Scan for the cell matching the given text and deliver its (X, Y) coordinate at center. 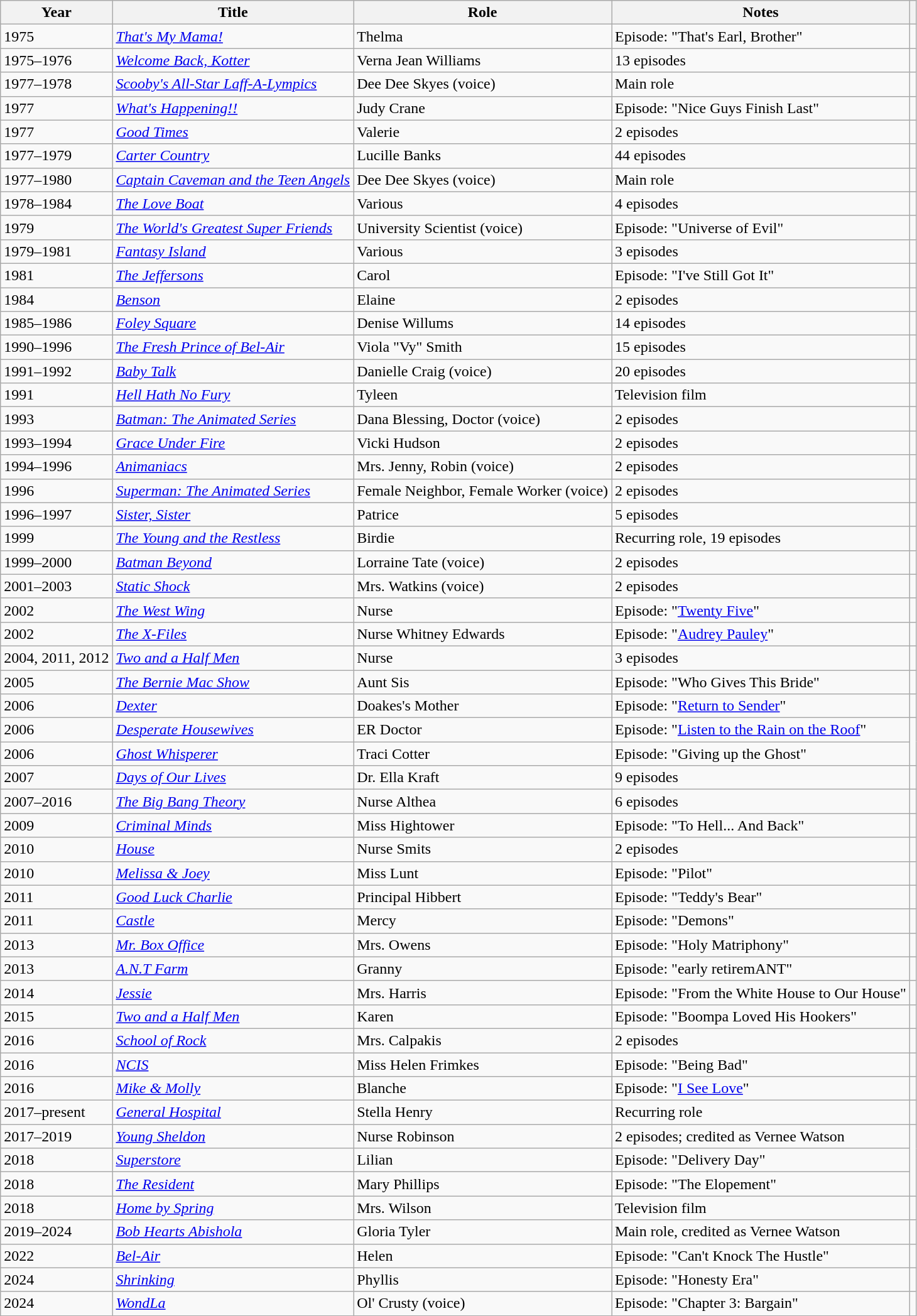
Episode: "Pilot" (761, 873)
What's Happening!! (233, 108)
Episode: "Listen to the Rain on the Roof" (761, 730)
Main role, credited as Vernee Watson (761, 1232)
Tyleen (482, 395)
Doakes's Mother (482, 706)
Episode: "That's Earl, Brother" (761, 36)
Benson (233, 300)
Denise Willums (482, 324)
Nurse Althea (482, 802)
Mrs. Watkins (voice) (482, 586)
Episode: "Teddy's Bear" (761, 897)
Batman Beyond (233, 562)
2001–2003 (57, 586)
Episode: "Holy Matriphony" (761, 945)
Foley Square (233, 324)
WondLa (233, 1303)
Lucille Banks (482, 156)
Mercy (482, 921)
1975 (57, 36)
Sister, Sister (233, 514)
Judy Crane (482, 108)
Animaniacs (233, 467)
1999–2000 (57, 562)
Patrice (482, 514)
2005 (57, 682)
The Big Bang Theory (233, 802)
Bel-Air (233, 1256)
Superman: The Animated Series (233, 491)
Episode: "Demons" (761, 921)
2014 (57, 992)
Captain Caveman and the Teen Angels (233, 180)
The World's Greatest Super Friends (233, 227)
Baby Talk (233, 371)
15 episodes (761, 347)
Episode: "Nice Guys Finish Last" (761, 108)
1996 (57, 491)
9 episodes (761, 778)
Role (482, 13)
Episode: "early retiremANT" (761, 969)
1978–1984 (57, 204)
13 episodes (761, 60)
2017–present (57, 1112)
Home by Spring (233, 1208)
Dana Blessing, Doctor (voice) (482, 419)
Elaine (482, 300)
Carol (482, 275)
Fantasy Island (233, 251)
Karen (482, 1016)
Blanche (482, 1089)
Good Luck Charlie (233, 897)
1979 (57, 227)
General Hospital (233, 1112)
Good Times (233, 132)
Dexter (233, 706)
Episode: "Delivery Day" (761, 1160)
Grace Under Fire (233, 443)
1999 (57, 538)
Thelma (482, 36)
Bob Hearts Abishola (233, 1232)
44 episodes (761, 156)
Mrs. Owens (482, 945)
Episode: "Audrey Pauley" (761, 634)
1985–1986 (57, 324)
The Young and the Restless (233, 538)
Carter Country (233, 156)
1975–1976 (57, 60)
4 episodes (761, 204)
Scooby's All-Star Laff-A-Lympics (233, 84)
Episode: "Who Gives This Bride" (761, 682)
1991 (57, 395)
Episode: "Boompa Loved His Hookers" (761, 1016)
Granny (482, 969)
University Scientist (voice) (482, 227)
Episode: "Return to Sender" (761, 706)
1984 (57, 300)
NCIS (233, 1065)
ER Doctor (482, 730)
Principal Hibbert (482, 897)
1991–1992 (57, 371)
1993–1994 (57, 443)
Episode: "The Elopement" (761, 1184)
Episode: "To Hell... And Back" (761, 825)
Episode: "I've Still Got It" (761, 275)
A.N.T Farm (233, 969)
Episode: "I See Love" (761, 1089)
House (233, 849)
The Fresh Prince of Bel-Air (233, 347)
Lorraine Tate (voice) (482, 562)
The Love Boat (233, 204)
Dr. Ella Kraft (482, 778)
1994–1996 (57, 467)
Episode: "From the White House to Our House" (761, 992)
Miss Hightower (482, 825)
The Bernie Mac Show (233, 682)
Gloria Tyler (482, 1232)
2017–2019 (57, 1136)
2007 (57, 778)
Young Sheldon (233, 1136)
Lilian (482, 1160)
Miss Lunt (482, 873)
1977–1978 (57, 84)
Castle (233, 921)
Miss Helen Frimkes (482, 1065)
Mr. Box Office (233, 945)
Episode: "Being Bad" (761, 1065)
Batman: The Animated Series (233, 419)
Episode: "Giving up the Ghost" (761, 754)
2004, 2011, 2012 (57, 658)
Valerie (482, 132)
1996–1997 (57, 514)
Recurring role, 19 episodes (761, 538)
Viola "Vy" Smith (482, 347)
Welcome Back, Kotter (233, 60)
Mary Phillips (482, 1184)
Vicki Hudson (482, 443)
1990–1996 (57, 347)
The West Wing (233, 610)
Helen (482, 1256)
Birdie (482, 538)
1977–1980 (57, 180)
1981 (57, 275)
The Jeffersons (233, 275)
Aunt Sis (482, 682)
Mrs. Calpakis (482, 1040)
Traci Cotter (482, 754)
Episode: "Twenty Five" (761, 610)
Days of Our Lives (233, 778)
1993 (57, 419)
2 episodes; credited as Vernee Watson (761, 1136)
Nurse Whitney Edwards (482, 634)
1979–1981 (57, 251)
Nurse Robinson (482, 1136)
The Resident (233, 1184)
6 episodes (761, 802)
20 episodes (761, 371)
Episode: "Universe of Evil" (761, 227)
Superstore (233, 1160)
Desperate Housewives (233, 730)
2022 (57, 1256)
Mike & Molly (233, 1089)
Ghost Whisperer (233, 754)
Year (57, 13)
14 episodes (761, 324)
2015 (57, 1016)
Episode: "Honesty Era" (761, 1280)
Mrs. Harris (482, 992)
Shrinking (233, 1280)
Title (233, 13)
Ol' Crusty (voice) (482, 1303)
Phyllis (482, 1280)
Static Shock (233, 586)
Verna Jean Williams (482, 60)
Notes (761, 13)
2009 (57, 825)
Mrs. Wilson (482, 1208)
5 episodes (761, 514)
Recurring role (761, 1112)
Criminal Minds (233, 825)
Jessie (233, 992)
Episode: "Can't Knock The Hustle" (761, 1256)
2019–2024 (57, 1232)
Nurse Smits (482, 849)
Danielle Craig (voice) (482, 371)
School of Rock (233, 1040)
1977–1979 (57, 156)
Episode: "Chapter 3: Bargain" (761, 1303)
2007–2016 (57, 802)
The X-Files (233, 634)
Mrs. Jenny, Robin (voice) (482, 467)
Female Neighbor, Female Worker (voice) (482, 491)
That's My Mama! (233, 36)
Hell Hath No Fury (233, 395)
Melissa & Joey (233, 873)
Stella Henry (482, 1112)
